For the text-containing cell, return its midpoint in (X, Y) coordinate format. 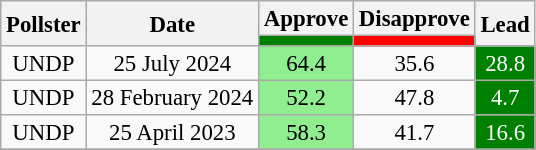
Approve (306, 18)
16.6 (505, 132)
25 April 2023 (172, 132)
35.6 (415, 64)
41.7 (415, 132)
64.4 (306, 64)
Date (172, 24)
4.7 (505, 98)
28.8 (505, 64)
28 February 2024 (172, 98)
Disapprove (415, 18)
52.2 (306, 98)
Pollster (44, 24)
58.3 (306, 132)
Lead (505, 24)
25 July 2024 (172, 64)
47.8 (415, 98)
